Identify which cell holds the provided text, then report its (X, Y) central coordinate. 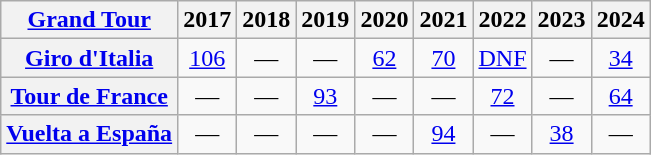
2018 (266, 20)
Vuelta a España (90, 134)
2024 (620, 20)
62 (384, 58)
Giro d'Italia (90, 58)
Grand Tour (90, 20)
64 (620, 96)
2020 (384, 20)
2022 (502, 20)
70 (444, 58)
2021 (444, 20)
106 (208, 58)
38 (562, 134)
DNF (502, 58)
94 (444, 134)
93 (326, 96)
2019 (326, 20)
Tour de France (90, 96)
72 (502, 96)
34 (620, 58)
2017 (208, 20)
2023 (562, 20)
